Scan for the cell matching the given text and deliver its [x, y] coordinate at center. 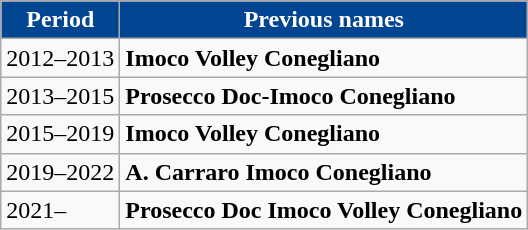
2021– [60, 210]
Previous names [324, 20]
Prosecco Doc-Imoco Conegliano [324, 96]
2019–2022 [60, 172]
2013–2015 [60, 96]
2012–2013 [60, 58]
Period [60, 20]
A. Carraro Imoco Conegliano [324, 172]
Prosecco Doc Imoco Volley Conegliano [324, 210]
2015–2019 [60, 134]
